From the cell containing the given text, extract its center point as (x, y) coordinate. 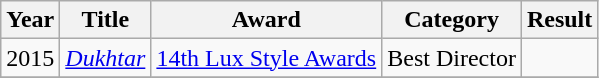
Award (266, 20)
Best Director (452, 58)
Title (106, 20)
Dukhtar (106, 58)
Result (559, 20)
14th Lux Style Awards (266, 58)
2015 (30, 58)
Year (30, 20)
Category (452, 20)
